Capture the cell that displays the provided text and extract its (x, y) central coordinate. 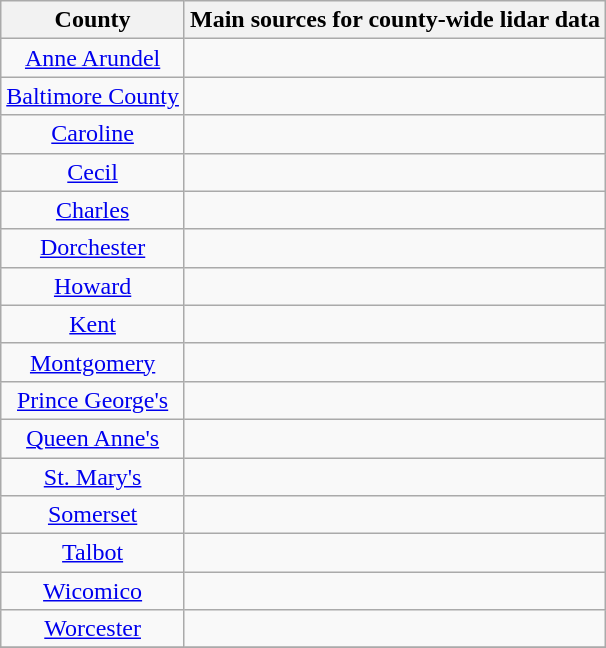
Anne Arundel (93, 58)
St. Mary's (93, 477)
Baltimore County (93, 96)
Queen Anne's (93, 438)
Caroline (93, 134)
Wicomico (93, 591)
Cecil (93, 172)
Main sources for county-wide lidar data (394, 20)
Worcester (93, 629)
Somerset (93, 515)
Kent (93, 324)
County (93, 20)
Montgomery (93, 362)
Prince George's (93, 400)
Talbot (93, 553)
Dorchester (93, 248)
Charles (93, 210)
Howard (93, 286)
